Find where the given text appears and provide that cell's center as [x, y] coordinate. 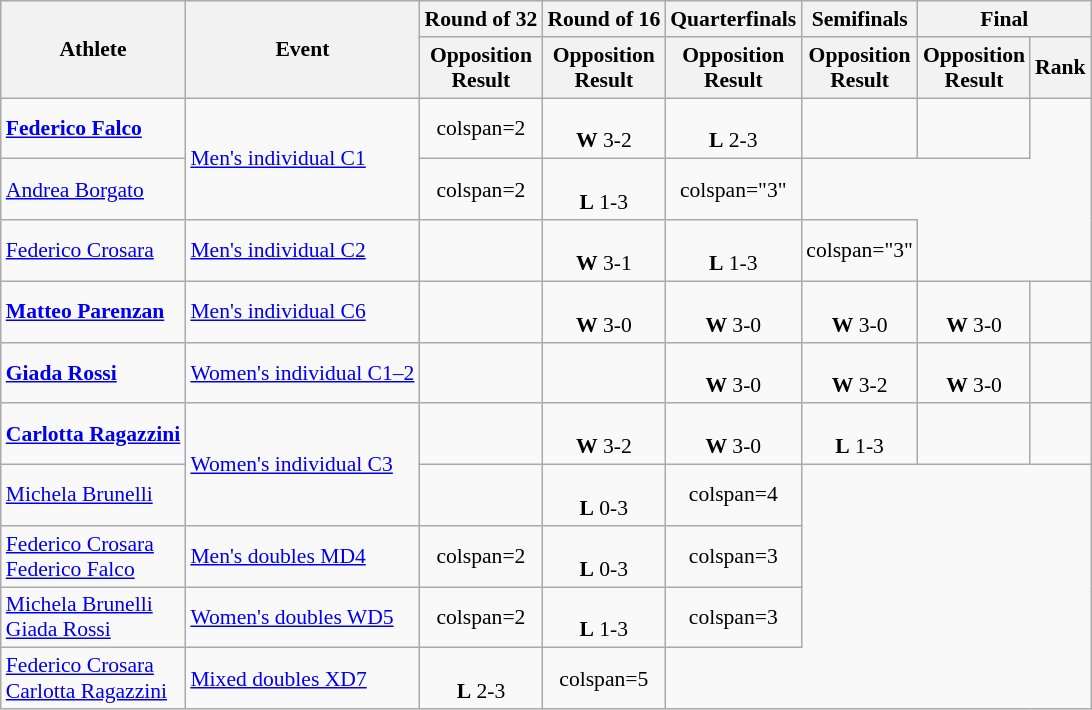
Federico CrosaraCarlotta Ragazzini [94, 678]
Women's doubles WD5 [302, 618]
Quarterfinals [733, 19]
Event [302, 50]
W 3-1 [604, 250]
Final [1004, 19]
Michela Brunelli [94, 496]
colspan=4 [733, 496]
Men's individual C1 [302, 159]
Matteo Parenzan [94, 312]
Andrea Borgato [94, 190]
Women's individual C1–2 [302, 372]
Michela BrunelliGiada Rossi [94, 618]
Men's individual C2 [302, 250]
Giada Rossi [94, 372]
Men's doubles MD4 [302, 556]
Federico Crosara [94, 250]
Federico CrosaraFederico Falco [94, 556]
Federico Falco [94, 128]
colspan=5 [604, 678]
Rank [1060, 68]
Mixed doubles XD7 [302, 678]
Semifinals [860, 19]
Athlete [94, 50]
Carlotta Ragazzini [94, 434]
Round of 32 [480, 19]
Round of 16 [604, 19]
Women's individual C3 [302, 465]
Men's individual C6 [302, 312]
